Locate the cell with the specified text and output its (x, y) center coordinate. 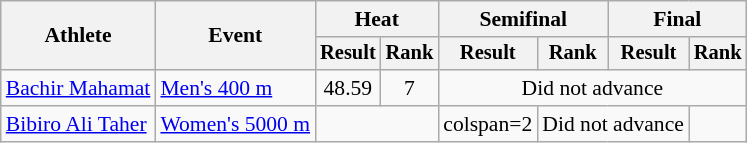
Athlete (78, 36)
48.59 (348, 88)
Final (677, 19)
Women's 5000 m (235, 124)
Bachir Mahamat (78, 88)
colspan=2 (488, 124)
Semifinal (523, 19)
Heat (376, 19)
Men's 400 m (235, 88)
7 (410, 88)
Bibiro Ali Taher (78, 124)
Event (235, 36)
